Detect which cell encompasses the target text, then output its (x, y) center coordinate. 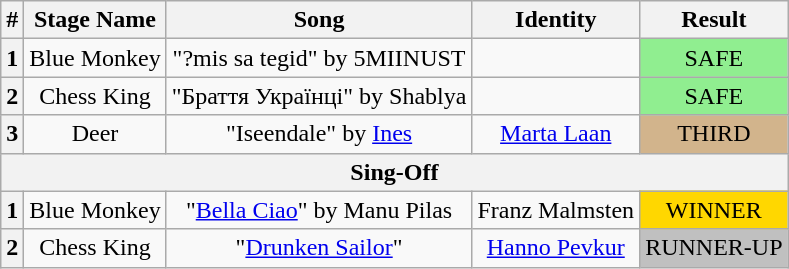
"Bella Ciao" by Manu Pilas (319, 210)
Sing-Off (394, 172)
WINNER (714, 210)
Hanno Pevkur (556, 248)
Identity (556, 20)
Song (319, 20)
Deer (95, 134)
"Браття Українці" by Shablya (319, 96)
# (12, 20)
"Drunken Sailor" (319, 248)
THIRD (714, 134)
Stage Name (95, 20)
"Iseendale" by Ines (319, 134)
Result (714, 20)
Franz Malmsten (556, 210)
RUNNER-UP (714, 248)
3 (12, 134)
Marta Laan (556, 134)
"?mis sa tegid" by 5MIINUST (319, 58)
